Identify which cell holds the provided text, then report its (X, Y) central coordinate. 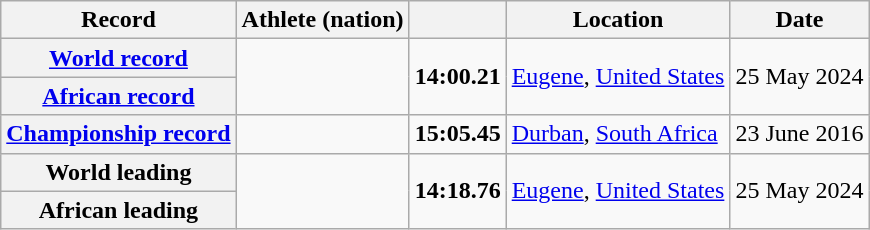
Date (800, 20)
World leading (118, 172)
15:05.45 (458, 134)
African record (118, 96)
Durban, South Africa (618, 134)
African leading (118, 210)
Location (618, 20)
14:00.21 (458, 77)
Record (118, 20)
World record (118, 58)
Championship record (118, 134)
Athlete (nation) (322, 20)
23 June 2016 (800, 134)
14:18.76 (458, 191)
